Return [x, y] of the center of cell containing provided text 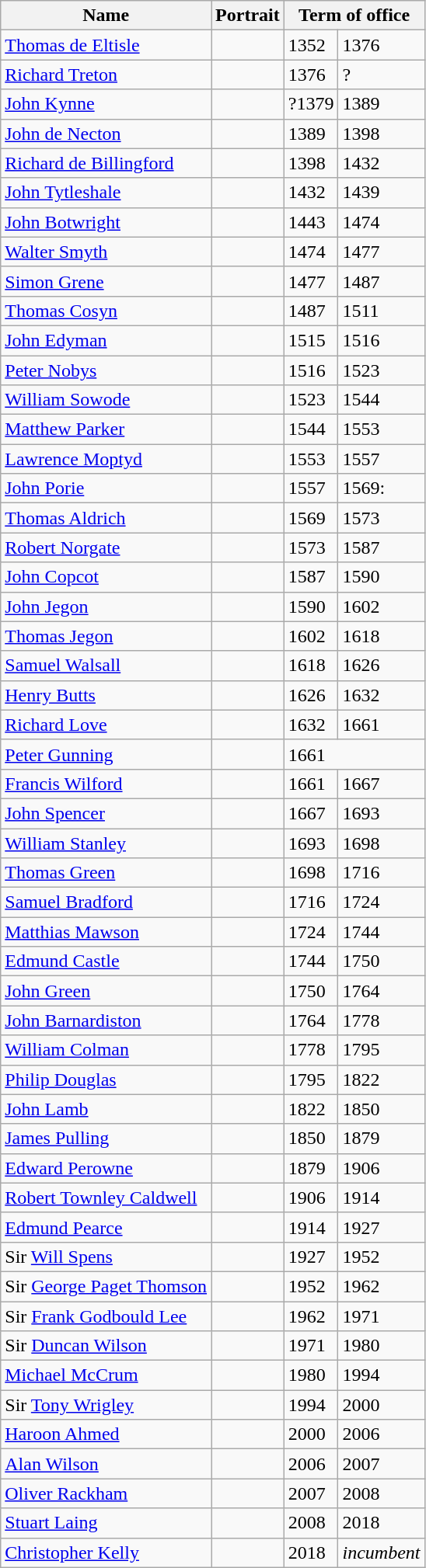
Lawrence Moptyd [106, 459]
Sir Tony Wrigley [106, 1405]
Thomas Jegon [106, 636]
Robert Townley Caldwell [106, 1198]
Francis Wilford [106, 784]
1569: [381, 488]
Name [106, 16]
Sir Will Spens [106, 1257]
Christopher Kelly [106, 1552]
Peter Nobys [106, 370]
Walter Smyth [106, 252]
Peter Gunning [106, 754]
1352 [311, 45]
Sir Duncan Wilson [106, 1346]
William Sowode [106, 400]
John Botwright [106, 222]
John Spencer [106, 813]
Haroon Ahmed [106, 1434]
1569 [311, 518]
? [381, 75]
?1379 [311, 104]
Term of office [354, 16]
Sir George Paget Thomson [106, 1286]
Samuel Bradford [106, 902]
Richard Treton [106, 75]
Edmund Castle [106, 961]
1511 [381, 311]
1443 [311, 222]
Philip Douglas [106, 1080]
Matthias Mawson [106, 932]
William Colman [106, 1050]
Edmund Pearce [106, 1227]
Michael McCrum [106, 1375]
incumbent [381, 1552]
John Barnardiston [106, 1020]
John Green [106, 991]
John Kynne [106, 104]
Robert Norgate [106, 548]
Simon Grene [106, 281]
Oliver Rackham [106, 1493]
John Copcot [106, 577]
John Jegon [106, 607]
Henry Butts [106, 695]
Portrait [248, 16]
Edward Perowne [106, 1168]
Sir Frank Godbould Lee [106, 1316]
1439 [381, 193]
John Porie [106, 488]
Richard Love [106, 725]
John Tytleshale [106, 193]
James Pulling [106, 1139]
Thomas Cosyn [106, 311]
Alan Wilson [106, 1464]
Samuel Walsall [106, 666]
John Edyman [106, 340]
William Stanley [106, 843]
John Lamb [106, 1109]
Thomas de Eltisle [106, 45]
1515 [311, 340]
John de Necton [106, 134]
Thomas Green [106, 873]
Thomas Aldrich [106, 518]
Richard de Billingford [106, 163]
Stuart Laing [106, 1523]
Matthew Parker [106, 429]
